Capture the cell that displays the provided text and extract its (x, y) central coordinate. 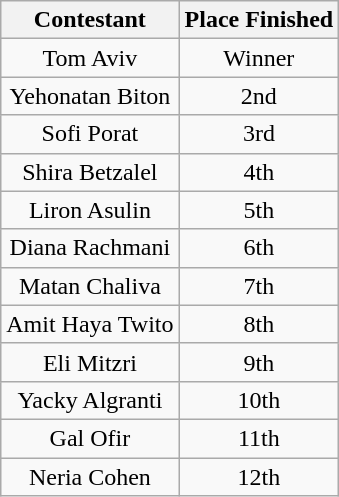
7th (259, 286)
2nd (259, 96)
Tom Aviv (90, 58)
Yacky Algranti (90, 400)
4th (259, 172)
Liron Asulin (90, 210)
Sofi Porat (90, 134)
8th (259, 324)
Neria Cohen (90, 477)
Yehonatan Biton (90, 96)
Matan Chaliva (90, 286)
6th (259, 248)
Shira Betzalel (90, 172)
9th (259, 362)
3rd (259, 134)
Place Finished (259, 20)
10th (259, 400)
12th (259, 477)
11th (259, 438)
5th (259, 210)
Winner (259, 58)
Eli Mitzri (90, 362)
Amit Haya Twito (90, 324)
Diana Rachmani (90, 248)
Contestant (90, 20)
Gal Ofir (90, 438)
